Capture the cell that displays the provided text and extract its (X, Y) central coordinate. 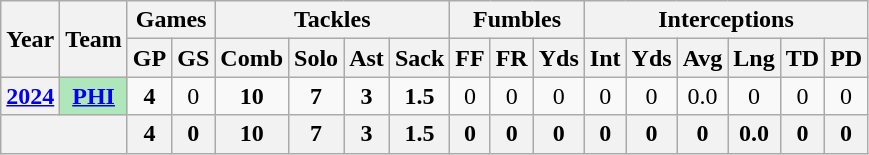
TD (802, 58)
Tackles (332, 20)
GS (194, 58)
Interceptions (726, 20)
Avg (702, 58)
Ast (367, 58)
FR (512, 58)
PHI (94, 96)
2024 (30, 96)
Int (605, 58)
Lng (754, 58)
Year (30, 39)
Sack (419, 58)
FF (470, 58)
GP (149, 58)
Comb (252, 58)
PD (846, 58)
Games (170, 20)
Fumbles (518, 20)
Solo (316, 58)
Team (94, 39)
